Identify which cell holds the provided text, then report its (x, y) central coordinate. 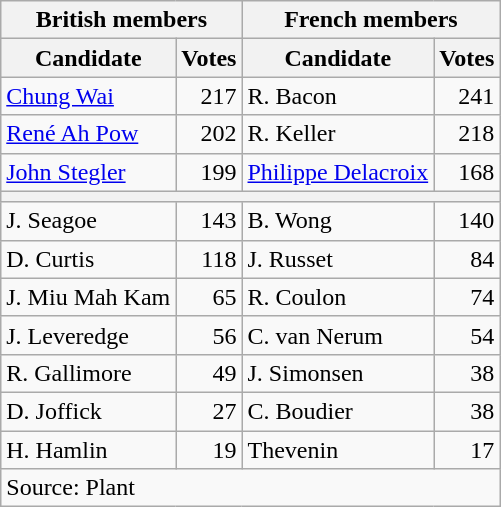
René Ah Pow (88, 134)
French members (371, 20)
J. Miu Mah Kam (88, 297)
218 (467, 134)
65 (209, 297)
143 (209, 221)
199 (209, 172)
17 (467, 449)
74 (467, 297)
J. Leveredge (88, 335)
Thevenin (338, 449)
Source: Plant (250, 488)
241 (467, 96)
R. Coulon (338, 297)
49 (209, 373)
168 (467, 172)
140 (467, 221)
D. Joffick (88, 411)
R. Gallimore (88, 373)
202 (209, 134)
B. Wong (338, 221)
D. Curtis (88, 259)
British members (122, 20)
217 (209, 96)
84 (467, 259)
Chung Wai (88, 96)
27 (209, 411)
118 (209, 259)
H. Hamlin (88, 449)
R. Bacon (338, 96)
R. Keller (338, 134)
54 (467, 335)
Philippe Delacroix (338, 172)
C. Boudier (338, 411)
C. van Nerum (338, 335)
John Stegler (88, 172)
J. Seagoe (88, 221)
56 (209, 335)
J. Simonsen (338, 373)
19 (209, 449)
J. Russet (338, 259)
